Search for the cell housing the specified text and yield its (x, y) center coordinate. 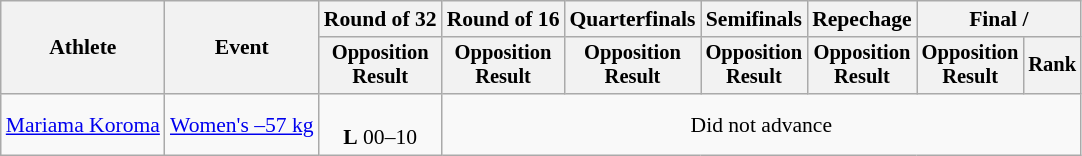
Quarterfinals (632, 19)
Rank (1052, 66)
Event (242, 48)
Women's –57 kg (242, 124)
Mariama Koroma (83, 124)
L 00–10 (380, 124)
Did not advance (762, 124)
Repechage (862, 19)
Final / (999, 19)
Athlete (83, 48)
Semifinals (754, 19)
Round of 32 (380, 19)
Round of 16 (504, 19)
